Pinpoint the cell where the given text exists, returning its (X, Y) midpoint coordinate. 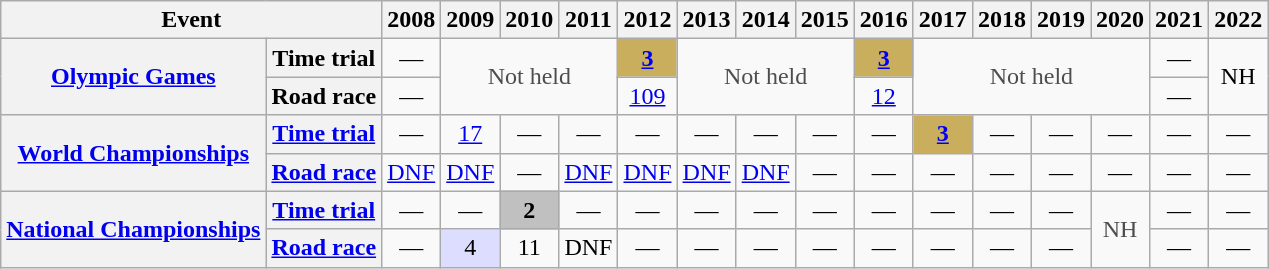
2014 (766, 20)
2022 (1238, 20)
4 (470, 248)
2017 (942, 20)
2011 (588, 20)
2 (530, 210)
2016 (884, 20)
2008 (412, 20)
2009 (470, 20)
2019 (1060, 20)
2020 (1120, 20)
11 (530, 248)
World Championships (134, 153)
2015 (824, 20)
17 (470, 134)
2018 (1002, 20)
12 (884, 96)
2012 (648, 20)
2021 (1180, 20)
109 (648, 96)
2013 (706, 20)
Olympic Games (134, 77)
2010 (530, 20)
National Championships (134, 229)
Event (192, 20)
